Extract the (X, Y) coordinate from the center of the cell holding the provided text.  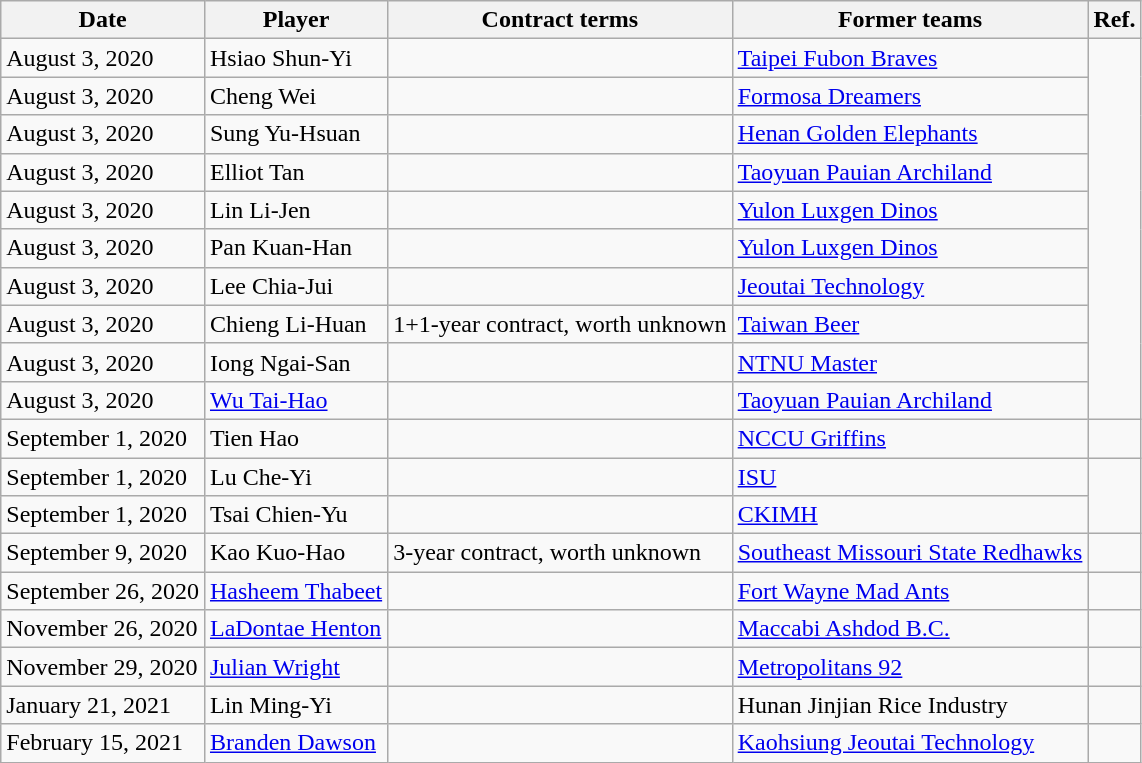
Sung Yu-Hsuan (296, 134)
Metropolitans 92 (910, 667)
NCCU Griffins (910, 438)
Former teams (910, 20)
Maccabi Ashdod B.C. (910, 629)
Hsiao Shun-Yi (296, 58)
Iong Ngai-San (296, 362)
Elliot Tan (296, 172)
CKIMH (910, 515)
Chieng Li-Huan (296, 324)
Wu Tai-Hao (296, 400)
Hunan Jinjian Rice Industry (910, 705)
1+1-year contract, worth unknown (560, 324)
Southeast Missouri State Redhawks (910, 553)
September 9, 2020 (103, 553)
Lu Che-Yi (296, 477)
NTNU Master (910, 362)
ISU (910, 477)
Cheng Wei (296, 96)
February 15, 2021 (103, 743)
Taipei Fubon Braves (910, 58)
Tien Hao (296, 438)
September 26, 2020 (103, 591)
Branden Dawson (296, 743)
Pan Kuan-Han (296, 248)
Contract terms (560, 20)
LaDontae Henton (296, 629)
Jeoutai Technology (910, 286)
Henan Golden Elephants (910, 134)
Player (296, 20)
Taiwan Beer (910, 324)
Formosa Dreamers (910, 96)
Kao Kuo-Hao (296, 553)
Kaohsiung Jeoutai Technology (910, 743)
November 26, 2020 (103, 629)
January 21, 2021 (103, 705)
Lee Chia-Jui (296, 286)
Julian Wright (296, 667)
Lin Ming-Yi (296, 705)
Lin Li-Jen (296, 210)
3-year contract, worth unknown (560, 553)
November 29, 2020 (103, 667)
Date (103, 20)
Ref. (1114, 20)
Tsai Chien-Yu (296, 515)
Fort Wayne Mad Ants (910, 591)
Hasheem Thabeet (296, 591)
